Identify which cell holds the provided text, then report its [X, Y] central coordinate. 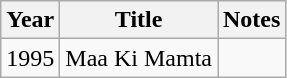
Maa Ki Mamta [139, 58]
Notes [252, 20]
Title [139, 20]
Year [30, 20]
1995 [30, 58]
